Return (X, Y) of the center of cell containing provided text 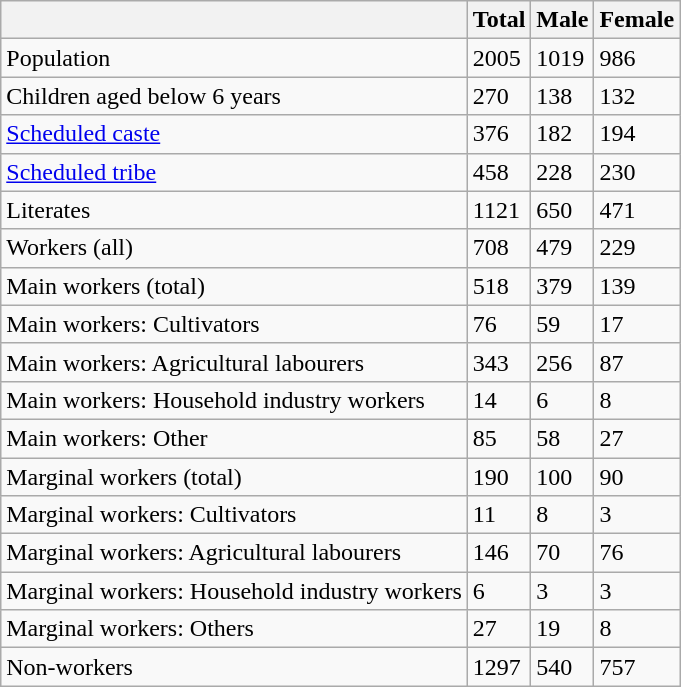
Main workers: Other (234, 438)
379 (562, 286)
256 (562, 362)
708 (499, 248)
146 (499, 553)
1019 (562, 58)
Total (499, 20)
58 (562, 438)
90 (637, 477)
138 (562, 96)
471 (637, 210)
190 (499, 477)
2005 (499, 58)
757 (637, 667)
Marginal workers: Agricultural labourers (234, 553)
Male (562, 20)
Marginal workers: Cultivators (234, 515)
182 (562, 134)
Female (637, 20)
1297 (499, 667)
Workers (all) (234, 248)
139 (637, 286)
59 (562, 324)
87 (637, 362)
Main workers (total) (234, 286)
229 (637, 248)
343 (499, 362)
194 (637, 134)
Scheduled caste (234, 134)
270 (499, 96)
Non-workers (234, 667)
986 (637, 58)
Main workers: Household industry workers (234, 400)
11 (499, 515)
Marginal workers: Others (234, 629)
19 (562, 629)
85 (499, 438)
Main workers: Agricultural labourers (234, 362)
376 (499, 134)
540 (562, 667)
Main workers: Cultivators (234, 324)
228 (562, 172)
479 (562, 248)
Scheduled tribe (234, 172)
230 (637, 172)
Marginal workers (total) (234, 477)
132 (637, 96)
458 (499, 172)
Children aged below 6 years (234, 96)
Marginal workers: Household industry workers (234, 591)
70 (562, 553)
518 (499, 286)
1121 (499, 210)
17 (637, 324)
Literates (234, 210)
14 (499, 400)
100 (562, 477)
Population (234, 58)
650 (562, 210)
